Detect which cell encompasses the target text, then output its [X, Y] center coordinate. 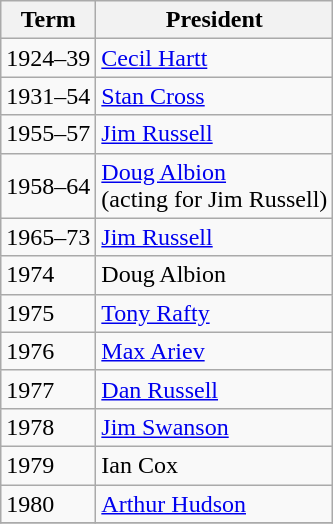
Max Ariev [214, 351]
Term [48, 20]
Tony Rafty [214, 313]
1958–64 [48, 186]
President [214, 20]
1975 [48, 313]
1924–39 [48, 58]
1980 [48, 503]
1977 [48, 389]
Doug Albion (acting for Jim Russell) [214, 186]
1978 [48, 427]
Stan Cross [214, 96]
Doug Albion [214, 275]
Cecil Hartt [214, 58]
1965–73 [48, 237]
1955–57 [48, 134]
Arthur Hudson [214, 503]
Ian Cox [214, 465]
1976 [48, 351]
1979 [48, 465]
Dan Russell [214, 389]
1931–54 [48, 96]
1974 [48, 275]
Jim Swanson [214, 427]
